Determine the (x, y) coordinate at the center of the cell enclosing the given text.  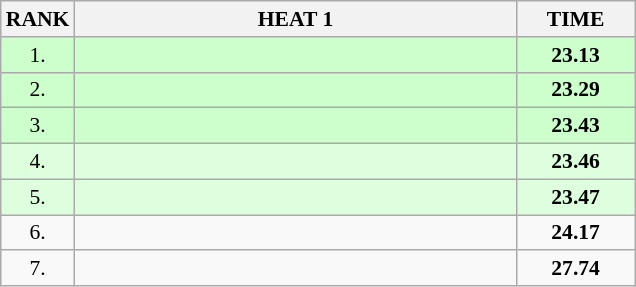
23.29 (576, 90)
24.17 (576, 233)
23.43 (576, 126)
27.74 (576, 269)
23.13 (576, 55)
4. (38, 162)
3. (38, 126)
23.47 (576, 197)
5. (38, 197)
TIME (576, 19)
2. (38, 90)
7. (38, 269)
23.46 (576, 162)
6. (38, 233)
RANK (38, 19)
HEAT 1 (295, 19)
1. (38, 55)
